Capture the cell that displays the provided text and extract its (x, y) central coordinate. 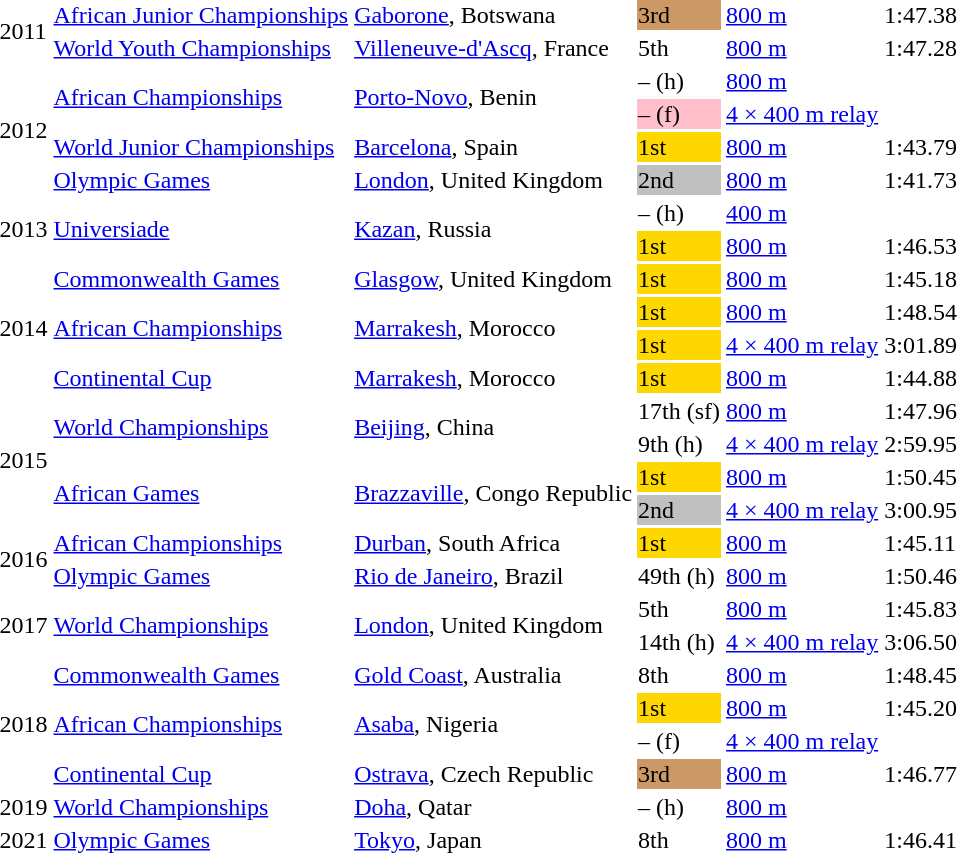
World Junior Championships (201, 147)
Gaborone, Botswana (494, 15)
Universiade (201, 230)
Ostrava, Czech Republic (494, 774)
Beijing, China (494, 428)
Glasgow, United Kingdom (494, 279)
Kazan, Russia (494, 230)
World Youth Championships (201, 48)
African Junior Championships (201, 15)
14th (h) (680, 642)
Porto-Novo, Benin (494, 98)
8th (680, 675)
Durban, South Africa (494, 543)
17th (sf) (680, 411)
Villeneuve-d'Ascq, France (494, 48)
Gold Coast, Australia (494, 675)
Asaba, Nigeria (494, 724)
African Games (201, 494)
400 m (802, 213)
9th (h) (680, 444)
Brazzaville, Congo Republic (494, 494)
Doha, Qatar (494, 807)
Rio de Janeiro, Brazil (494, 576)
Barcelona, Spain (494, 147)
49th (h) (680, 576)
